Return [X, Y] of the center of cell containing provided text 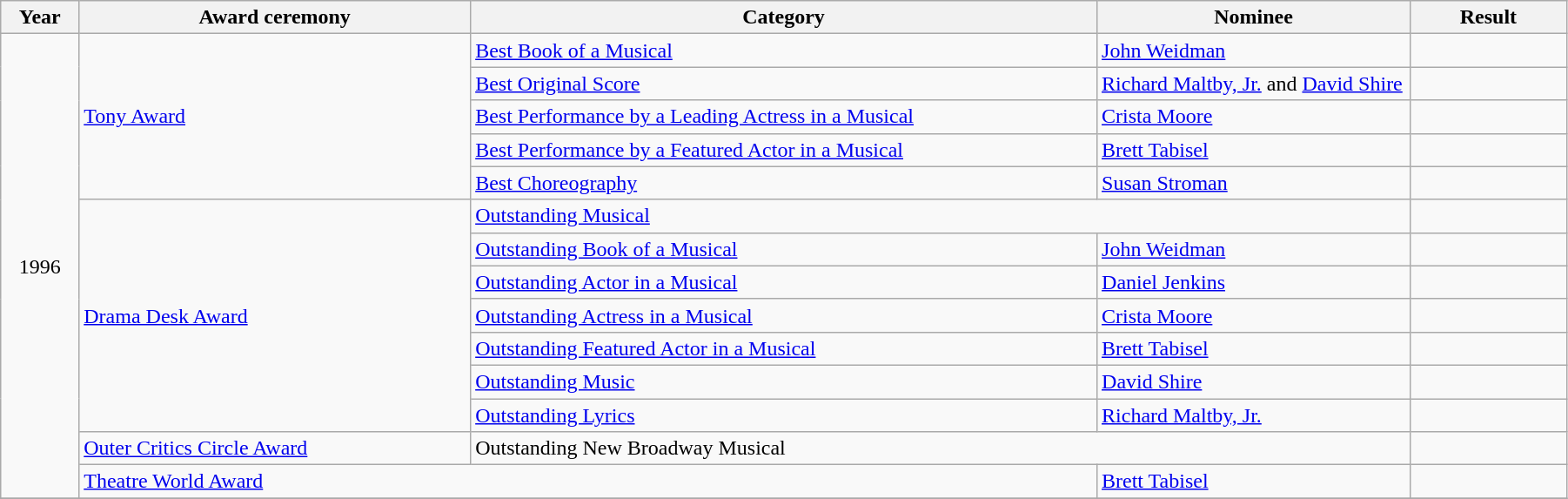
Result [1488, 17]
1996 [40, 266]
David Shire [1254, 381]
Best Choreography [784, 183]
Drama Desk Award [275, 315]
Outstanding Lyrics [784, 415]
Award ceremony [275, 17]
Best Original Score [784, 84]
Richard Maltby, Jr. and David Shire [1254, 84]
Tony Award [275, 117]
Outstanding Actress in a Musical [784, 315]
Nominee [1254, 17]
Outstanding Music [784, 381]
Richard Maltby, Jr. [1254, 415]
Susan Stroman [1254, 183]
Outstanding Actor in a Musical [784, 282]
Outstanding Featured Actor in a Musical [784, 348]
Category [784, 17]
Outstanding Musical [941, 216]
Best Book of a Musical [784, 51]
Best Performance by a Leading Actress in a Musical [784, 117]
Outstanding New Broadway Musical [941, 448]
Outstanding Book of a Musical [784, 249]
Outer Critics Circle Award [275, 448]
Daniel Jenkins [1254, 282]
Theatre World Award [588, 482]
Year [40, 17]
Best Performance by a Featured Actor in a Musical [784, 150]
